Capture the cell that displays the provided text and extract its [X, Y] central coordinate. 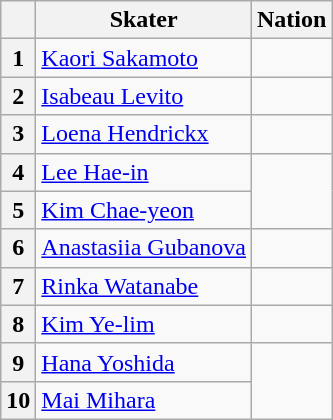
Nation [291, 20]
6 [18, 248]
8 [18, 324]
Kim Ye-lim [144, 324]
Anastasiia Gubanova [144, 248]
4 [18, 172]
Skater [144, 20]
Lee Hae-in [144, 172]
2 [18, 96]
1 [18, 58]
3 [18, 134]
Kaori Sakamoto [144, 58]
7 [18, 286]
Mai Mihara [144, 400]
9 [18, 362]
Kim Chae-yeon [144, 210]
Loena Hendrickx [144, 134]
Isabeau Levito [144, 96]
Rinka Watanabe [144, 286]
Hana Yoshida [144, 362]
10 [18, 400]
5 [18, 210]
